Capture the cell that displays the provided text and extract its (X, Y) central coordinate. 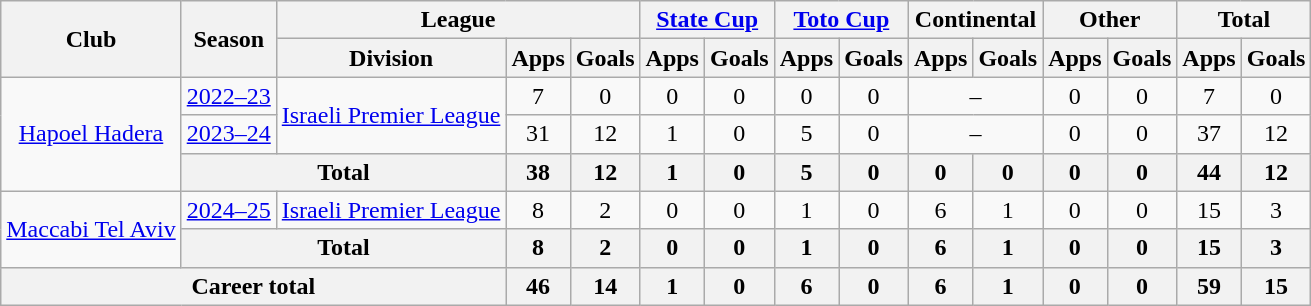
44 (1209, 172)
State Cup (707, 20)
Season (228, 39)
59 (1209, 286)
31 (538, 134)
Career total (254, 286)
Club (91, 39)
Continental (975, 20)
46 (538, 286)
Toto Cup (841, 20)
Maccabi Tel Aviv (91, 229)
Other (1110, 20)
Hapoel Hadera (91, 134)
Division (391, 58)
37 (1209, 134)
2022–23 (228, 96)
14 (605, 286)
2023–24 (228, 134)
League (458, 20)
38 (538, 172)
2024–25 (228, 210)
